Provide the [x, y] coordinate of the cell's center where the given text is located.  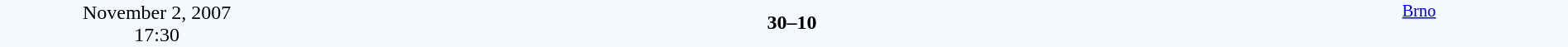
November 2, 200717:30 [157, 23]
30–10 [791, 22]
Brno [1419, 23]
